For the text-containing cell, return its midpoint in [X, Y] coordinate format. 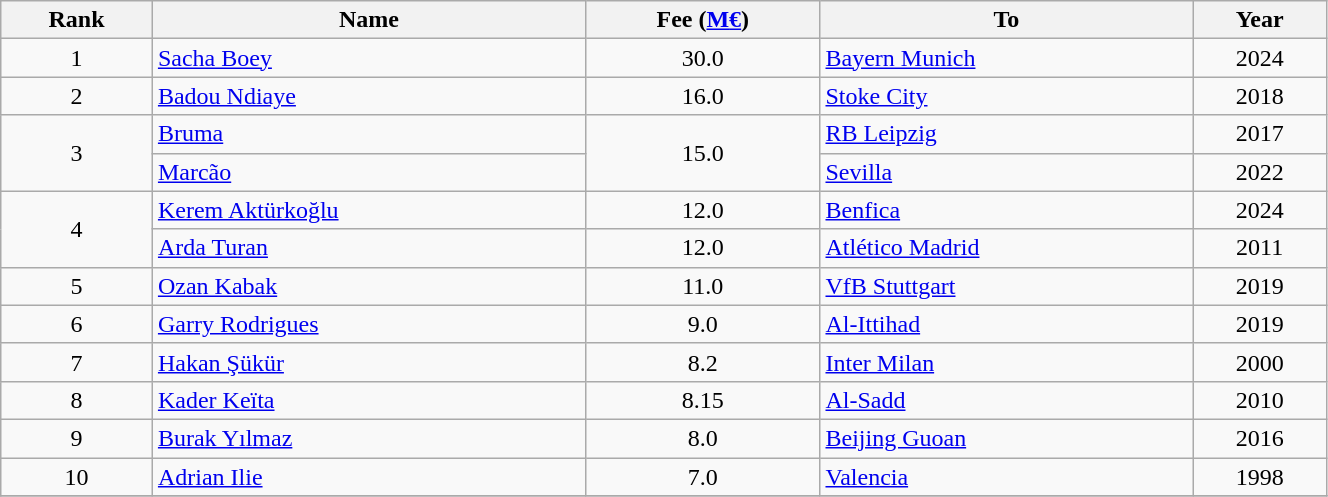
4 [77, 229]
8.2 [703, 362]
Beijing Guoan [1006, 438]
16.0 [703, 96]
Fee (M€) [703, 20]
6 [77, 324]
Rank [77, 20]
Atlético Madrid [1006, 248]
11.0 [703, 286]
Badou Ndiaye [368, 96]
3 [77, 153]
To [1006, 20]
2018 [1260, 96]
Al-Ittihad [1006, 324]
9.0 [703, 324]
Burak Yılmaz [368, 438]
1998 [1260, 477]
Hakan Şükür [368, 362]
8.0 [703, 438]
Garry Rodrigues [368, 324]
8.15 [703, 400]
Kader Keïta [368, 400]
Stoke City [1006, 96]
Bayern Munich [1006, 58]
Kerem Aktürkoğlu [368, 210]
RB Leipzig [1006, 134]
2 [77, 96]
Benfica [1006, 210]
2010 [1260, 400]
Al-Sadd [1006, 400]
VfB Stuttgart [1006, 286]
5 [77, 286]
1 [77, 58]
Arda Turan [368, 248]
7.0 [703, 477]
2017 [1260, 134]
2022 [1260, 172]
Adrian Ilie [368, 477]
10 [77, 477]
15.0 [703, 153]
Valencia [1006, 477]
Sevilla [1006, 172]
8 [77, 400]
9 [77, 438]
2011 [1260, 248]
Year [1260, 20]
30.0 [703, 58]
Marcão [368, 172]
2000 [1260, 362]
Bruma [368, 134]
Inter Milan [1006, 362]
Sacha Boey [368, 58]
Ozan Kabak [368, 286]
Name [368, 20]
2016 [1260, 438]
7 [77, 362]
